Determine the [x, y] coordinate at the center of the cell enclosing the given text.  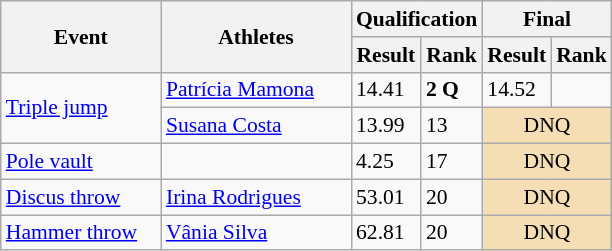
Final [546, 19]
Patrícia Mamona [256, 90]
Hammer throw [81, 233]
2 Q [452, 90]
Qualification [416, 19]
62.81 [386, 233]
4.25 [386, 162]
Vânia Silva [256, 233]
17 [452, 162]
13 [452, 126]
14.52 [516, 90]
Pole vault [81, 162]
13.99 [386, 126]
14.41 [386, 90]
Athletes [256, 36]
Triple jump [81, 108]
Susana Costa [256, 126]
53.01 [386, 197]
Discus throw [81, 197]
Irina Rodrigues [256, 197]
Event [81, 36]
